Pinpoint the cell where the given text exists, returning its (x, y) midpoint coordinate. 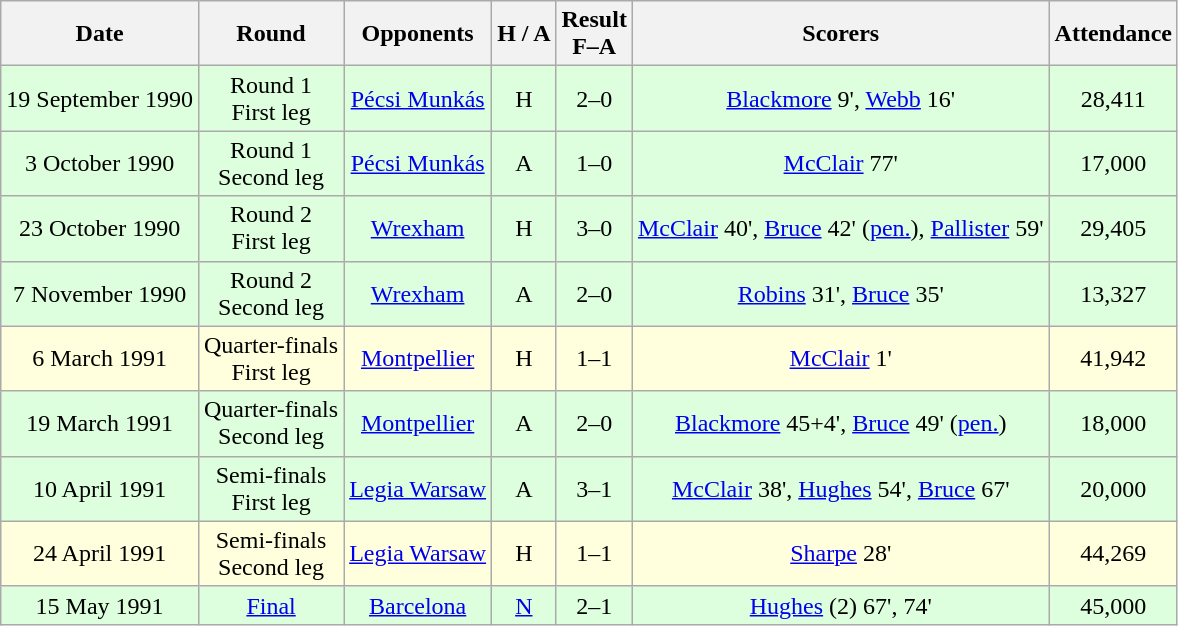
Blackmore 45+4', Bruce 49' (pen.) (840, 424)
Round 1First leg (270, 98)
1–0 (594, 164)
3 October 1990 (100, 164)
Semi-finalsFirst leg (270, 488)
Final (270, 605)
Sharpe 28' (840, 554)
Round 2First leg (270, 228)
Scorers (840, 34)
23 October 1990 (100, 228)
6 March 1991 (100, 358)
15 May 1991 (100, 605)
10 April 1991 (100, 488)
Robins 31', Bruce 35' (840, 294)
McClair 40', Bruce 42' (pen.), Pallister 59' (840, 228)
Barcelona (418, 605)
Opponents (418, 34)
7 November 1990 (100, 294)
41,942 (1113, 358)
19 September 1990 (100, 98)
19 March 1991 (100, 424)
Quarter-finalsFirst leg (270, 358)
Attendance (1113, 34)
Round (270, 34)
17,000 (1113, 164)
45,000 (1113, 605)
18,000 (1113, 424)
Round 1Second leg (270, 164)
29,405 (1113, 228)
H / A (524, 34)
44,269 (1113, 554)
28,411 (1113, 98)
3–0 (594, 228)
McClair 77' (840, 164)
Hughes (2) 67', 74' (840, 605)
Semi-finalsSecond leg (270, 554)
McClair 38', Hughes 54', Bruce 67' (840, 488)
Round 2Second leg (270, 294)
Date (100, 34)
3–1 (594, 488)
ResultF–A (594, 34)
13,327 (1113, 294)
Quarter-finalsSecond leg (270, 424)
McClair 1' (840, 358)
24 April 1991 (100, 554)
N (524, 605)
2–1 (594, 605)
Blackmore 9', Webb 16' (840, 98)
20,000 (1113, 488)
